Return the [X, Y] coordinate for the center point of the cell that contains the specified text.  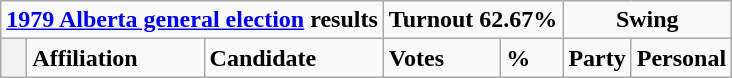
Votes [442, 58]
Party [597, 58]
Affiliation [116, 58]
Swing [648, 20]
1979 Alberta general election results [192, 20]
Personal [681, 58]
Turnout 62.67% [473, 20]
Candidate [294, 58]
% [532, 58]
